Return the (x, y) coordinate for the center point of the cell that contains the specified text.  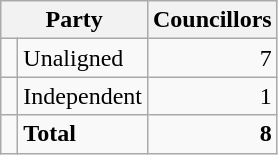
Independent (83, 96)
8 (212, 134)
Total (83, 134)
Party (74, 20)
Councillors (212, 20)
1 (212, 96)
7 (212, 58)
Unaligned (83, 58)
